Locate the cell with the specified text and output its (X, Y) center coordinate. 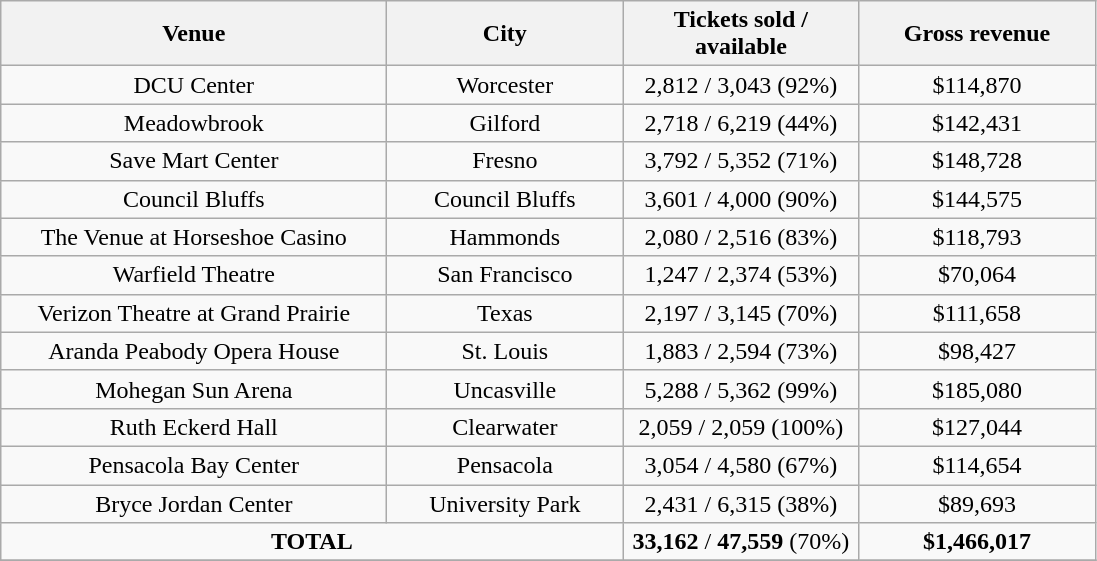
$144,575 (977, 199)
Verizon Theatre at Grand Prairie (194, 313)
Hammonds (505, 237)
DCU Center (194, 85)
Texas (505, 313)
$148,728 (977, 161)
Pensacola (505, 465)
5,288 / 5,362 (99%) (741, 389)
Meadowbrook (194, 123)
Mohegan Sun Arena (194, 389)
The Venue at Horseshoe Casino (194, 237)
$118,793 (977, 237)
Gross revenue (977, 34)
Bryce Jordan Center (194, 503)
3,792 / 5,352 (71%) (741, 161)
1,883 / 2,594 (73%) (741, 351)
Ruth Eckerd Hall (194, 427)
2,080 / 2,516 (83%) (741, 237)
2,197 / 3,145 (70%) (741, 313)
Uncasville (505, 389)
San Francisco (505, 275)
St. Louis (505, 351)
Save Mart Center (194, 161)
Tickets sold / available (741, 34)
$70,064 (977, 275)
Warfield Theatre (194, 275)
University Park (505, 503)
$98,427 (977, 351)
3,601 / 4,000 (90%) (741, 199)
$111,658 (977, 313)
Worcester (505, 85)
1,247 / 2,374 (53%) (741, 275)
Aranda Peabody Opera House (194, 351)
2,718 / 6,219 (44%) (741, 123)
Venue (194, 34)
$89,693 (977, 503)
Fresno (505, 161)
2,812 / 3,043 (92%) (741, 85)
3,054 / 4,580 (67%) (741, 465)
City (505, 34)
$114,870 (977, 85)
Pensacola Bay Center (194, 465)
Gilford (505, 123)
Clearwater (505, 427)
33,162 / 47,559 (70%) (741, 542)
$114,654 (977, 465)
2,059 / 2,059 (100%) (741, 427)
$1,466,017 (977, 542)
$127,044 (977, 427)
$142,431 (977, 123)
$185,080 (977, 389)
TOTAL (312, 542)
2,431 / 6,315 (38%) (741, 503)
